Locate the cell with the specified text and output its [X, Y] center coordinate. 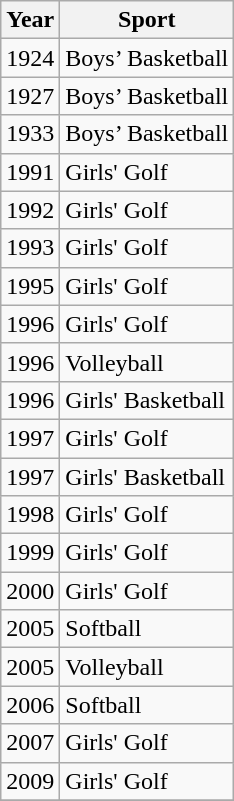
1993 [30, 248]
2000 [30, 591]
2006 [30, 705]
2007 [30, 743]
1999 [30, 553]
1992 [30, 210]
2009 [30, 781]
Sport [147, 20]
1927 [30, 96]
1995 [30, 286]
1991 [30, 172]
Year [30, 20]
1933 [30, 134]
1924 [30, 58]
1998 [30, 515]
